For the text-containing cell, return its midpoint in (x, y) coordinate format. 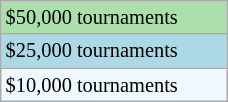
$10,000 tournaments (114, 85)
$25,000 tournaments (114, 51)
$50,000 tournaments (114, 17)
